Identify which cell holds the provided text, then report its (X, Y) central coordinate. 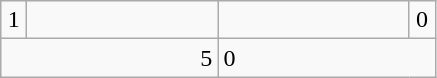
1 (14, 20)
5 (110, 58)
